Extract the (X, Y) coordinate from the center of the cell holding the provided text.  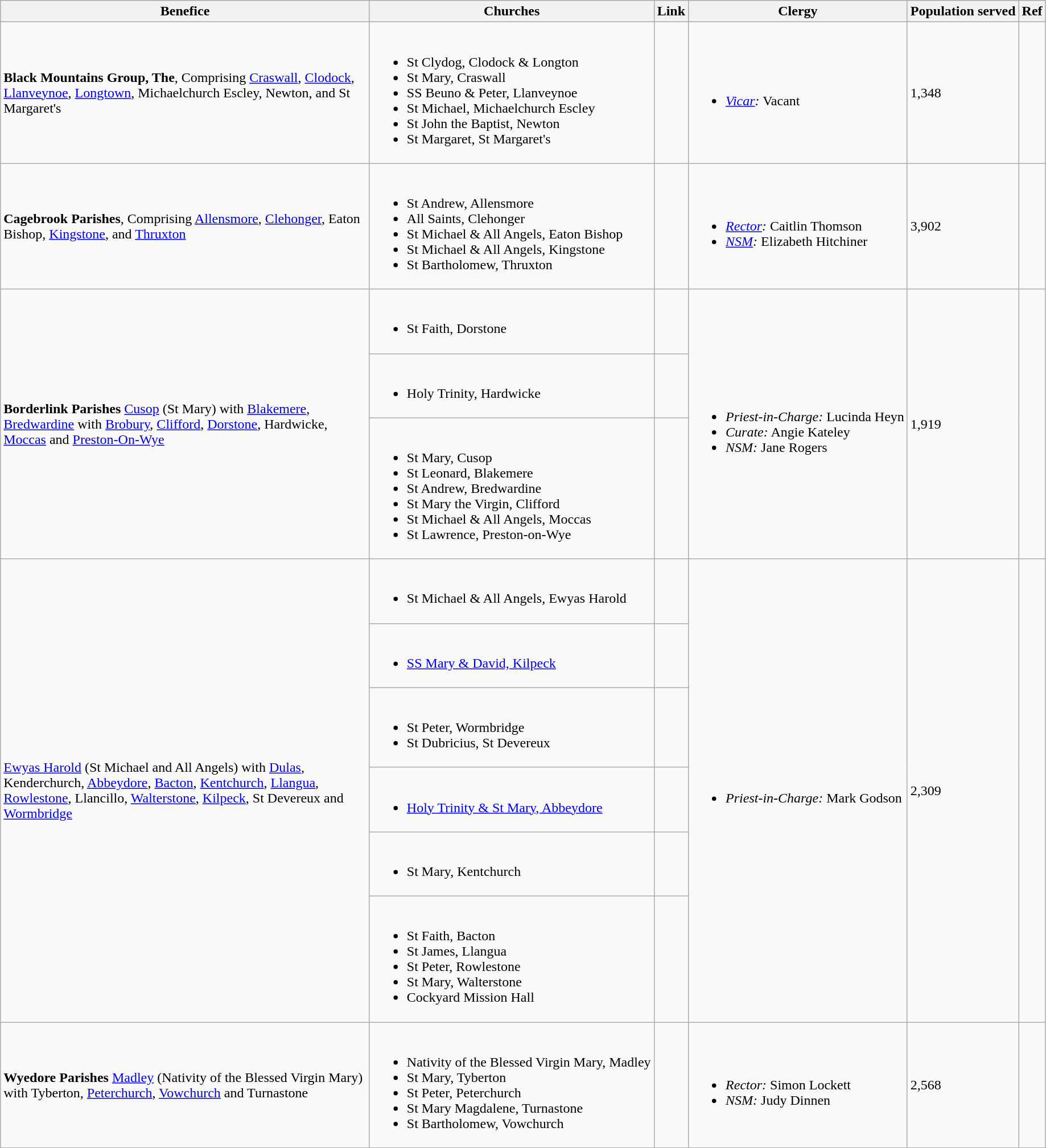
Population served (963, 11)
Rector: Simon LockettNSM: Judy Dinnen (798, 1085)
St Michael & All Angels, Ewyas Harold (512, 591)
Nativity of the Blessed Virgin Mary, MadleySt Mary, TybertonSt Peter, PeterchurchSt Mary Magdalene, TurnastoneSt Bartholomew, Vowchurch (512, 1085)
Borderlink Parishes Cusop (St Mary) with Blakemere, Bredwardine with Brobury, Clifford, Dorstone, Hardwicke, Moccas and Preston-On-Wye (186, 424)
2,568 (963, 1085)
Link (671, 11)
Holy Trinity & St Mary, Abbeydore (512, 799)
Churches (512, 11)
St Peter, WormbridgeSt Dubricius, St Devereux (512, 727)
Priest-in-Charge: Lucinda HeynCurate: Angie KateleyNSM: Jane Rogers (798, 424)
Ref (1032, 11)
Benefice (186, 11)
Vicar: Vacant (798, 93)
SS Mary & David, Kilpeck (512, 656)
St Faith, Dorstone (512, 321)
St Mary, CusopSt Leonard, BlakemereSt Andrew, BredwardineSt Mary the Virgin, CliffordSt Michael & All Angels, MoccasSt Lawrence, Preston-on-Wye (512, 488)
Black Mountains Group, The, Comprising Craswall, Clodock, Llanveynoe, Longtown, Michaelchurch Escley, Newton, and St Margaret's (186, 93)
Holy Trinity, Hardwicke (512, 386)
Wyedore Parishes Madley (Nativity of the Blessed Virgin Mary) with Tyberton, Peterchurch, Vowchurch and Turnastone (186, 1085)
Clergy (798, 11)
1,348 (963, 93)
Rector: Caitlin ThomsonNSM: Elizabeth Hitchiner (798, 227)
St Mary, Kentchurch (512, 864)
Priest-in-Charge: Mark Godson (798, 790)
3,902 (963, 227)
St Andrew, AllensmoreAll Saints, ClehongerSt Michael & All Angels, Eaton BishopSt Michael & All Angels, KingstoneSt Bartholomew, Thruxton (512, 227)
Cagebrook Parishes, Comprising Allensmore, Clehonger, Eaton Bishop, Kingstone, and Thruxton (186, 227)
St Faith, BactonSt James, LlanguaSt Peter, RowlestoneSt Mary, WalterstoneCockyard Mission Hall (512, 958)
1,919 (963, 424)
2,309 (963, 790)
